Extract the (X, Y) coordinate from the center of the cell holding the provided text.  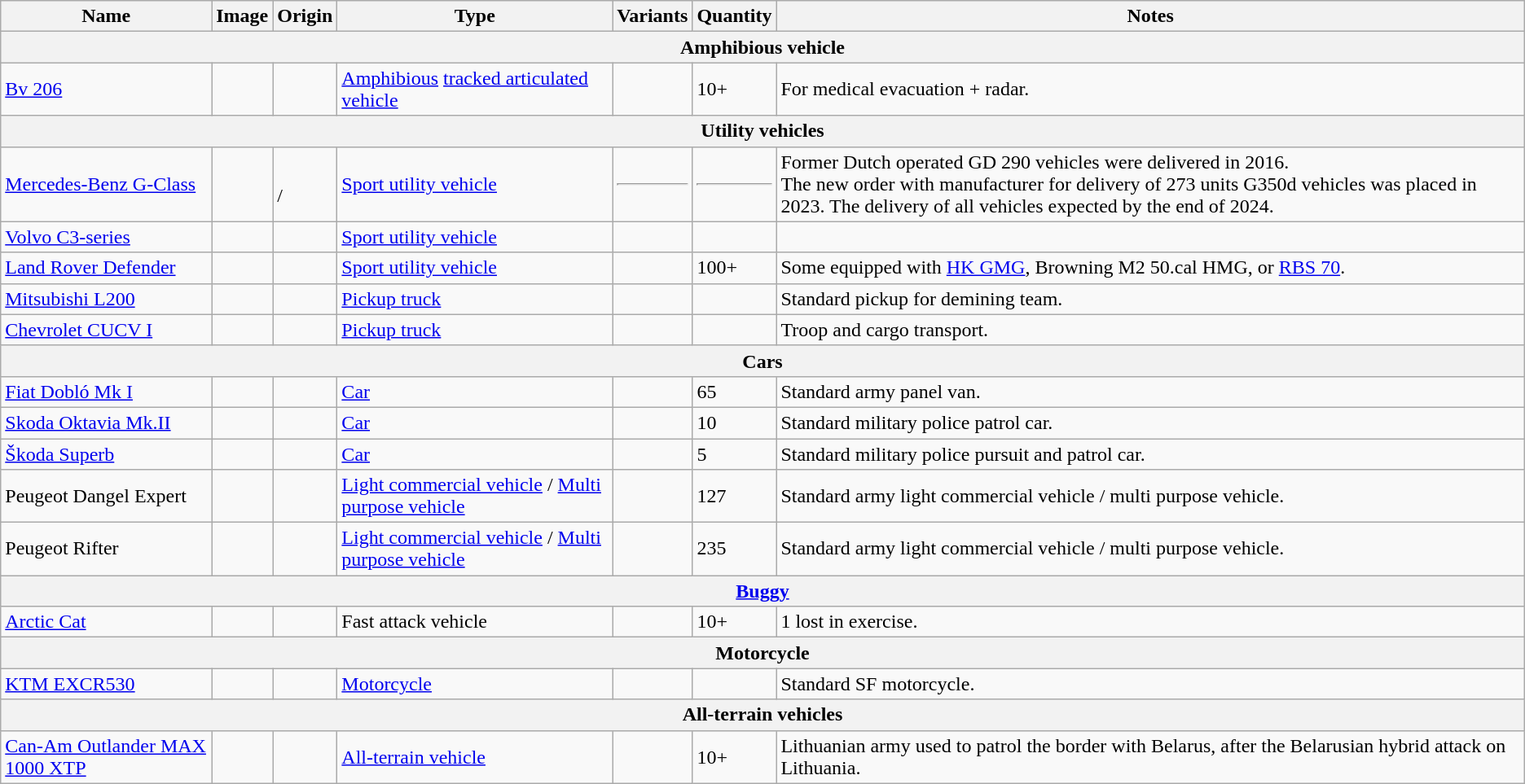
65 (735, 392)
Standard military police patrol car. (1150, 423)
Fast attack vehicle (475, 622)
Type (475, 16)
Skoda Oktavia Mk.II (106, 423)
Notes (1150, 16)
Amphibious vehicle (762, 47)
Mitsubishi L200 (106, 299)
Standard pickup for demining team. (1150, 299)
Arctic Cat (106, 622)
1 lost in exercise. (1150, 622)
Amphibious tracked articulated vehicle (475, 90)
Volvo C3-series (106, 237)
Fiat Dobló Mk I (106, 392)
Can-Am Outlander MAX 1000 XTP (106, 757)
100+ (735, 268)
Utility vehicles (762, 131)
/ (305, 184)
Chevrolet CUCV I (106, 330)
Buggy (762, 591)
Quantity (735, 16)
Troop and cargo transport. (1150, 330)
5 (735, 453)
Peugeot Rifter (106, 549)
Name (106, 16)
Škoda Superb (106, 453)
Origin (305, 16)
Land Rover Defender (106, 268)
Image (243, 16)
Some equipped with HK GMG, Browning M2 50.cal HMG, or RBS 70. (1150, 268)
127 (735, 497)
All-terrain vehicle (475, 757)
Standard SF motorcycle. (1150, 684)
Mercedes-Benz G-Class (106, 184)
Lithuanian army used to patrol the border with Belarus, after the Belarusian hybrid attack on Lithuania. (1150, 757)
Variants (653, 16)
10 (735, 423)
Standard military police pursuit and patrol car. (1150, 453)
Cars (762, 361)
KTM EXCR530 (106, 684)
All-terrain vehicles (762, 715)
Standard army panel van. (1150, 392)
For medical evacuation + radar. (1150, 90)
Peugeot Dangel Expert (106, 497)
Bv 206 (106, 90)
235 (735, 549)
